Pinpoint the cell where the given text exists, returning its (x, y) midpoint coordinate. 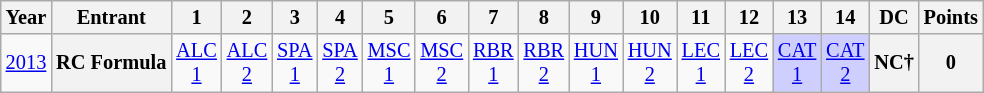
RBR2 (544, 63)
6 (442, 17)
5 (390, 17)
DC (894, 17)
ALC2 (247, 63)
HUN1 (596, 63)
RC Formula (111, 63)
MSC1 (390, 63)
11 (701, 17)
MSC2 (442, 63)
ALC1 (196, 63)
CAT1 (797, 63)
Year (26, 17)
4 (340, 17)
NC† (894, 63)
9 (596, 17)
2 (247, 17)
CAT2 (845, 63)
HUN2 (650, 63)
Entrant (111, 17)
2013 (26, 63)
LEC1 (701, 63)
8 (544, 17)
0 (951, 63)
Points (951, 17)
SPA2 (340, 63)
SPA1 (294, 63)
7 (493, 17)
10 (650, 17)
14 (845, 17)
3 (294, 17)
1 (196, 17)
12 (749, 17)
LEC2 (749, 63)
RBR1 (493, 63)
13 (797, 17)
